Identify which cell holds the provided text, then report its (X, Y) central coordinate. 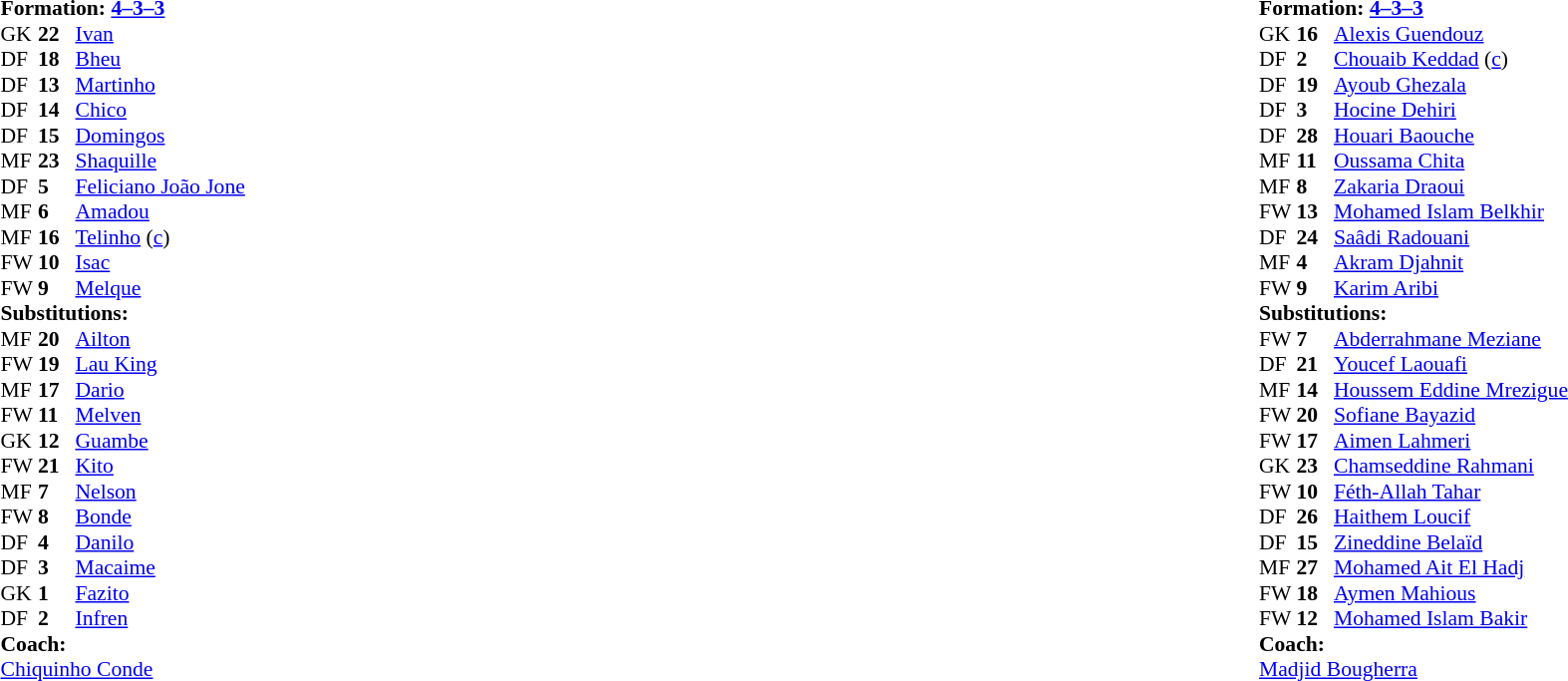
Bheu (160, 59)
Zineddine Belaïd (1451, 542)
Dario (160, 390)
6 (57, 212)
Martinho (160, 85)
Oussama Chita (1451, 161)
Mohamed Ait El Hadj (1451, 567)
Karim Aribi (1451, 288)
Amadou (160, 212)
Chamseddine Rahmani (1451, 466)
Isac (160, 262)
Chico (160, 111)
Shaquille (160, 161)
Aymen Mahious (1451, 593)
22 (57, 34)
Ayoub Ghezala (1451, 85)
Mohamed Islam Bakir (1451, 619)
Macaime (160, 567)
Telinho (c) (160, 237)
1 (57, 593)
Akram Djahnit (1451, 262)
Féth-Allah Tahar (1451, 492)
Fazito (160, 593)
Ailton (160, 339)
Lau King (160, 364)
27 (1315, 567)
Domingos (160, 136)
Bonde (160, 517)
Zakaria Draoui (1451, 186)
Danilo (160, 542)
Haithem Loucif (1451, 517)
Melque (160, 288)
Houari Baouche (1451, 136)
Saâdi Radouani (1451, 237)
Chouaib Keddad (c) (1451, 59)
Sofiane Bayazid (1451, 416)
Aimen Lahmeri (1451, 441)
Houssem Eddine Mrezigue (1451, 390)
Guambe (160, 441)
Youcef Laouafi (1451, 364)
5 (57, 186)
26 (1315, 517)
Melven (160, 416)
Abderrahmane Meziane (1451, 339)
Feliciano João Jone (160, 186)
24 (1315, 237)
Hocine Dehiri (1451, 111)
Mohamed Islam Belkhir (1451, 212)
28 (1315, 136)
Ivan (160, 34)
Alexis Guendouz (1451, 34)
Kito (160, 466)
Nelson (160, 492)
Infren (160, 619)
